Locate the cell with the specified text and output its (X, Y) center coordinate. 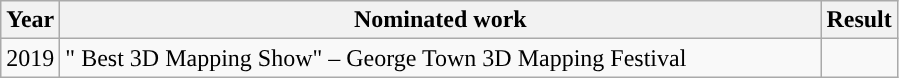
2019 (30, 58)
Result (859, 20)
Nominated work (440, 20)
Year (30, 20)
" Best 3D Mapping Show" – George Town 3D Mapping Festival (440, 58)
